Provide the (x, y) coordinate of the cell's center where the given text is located.  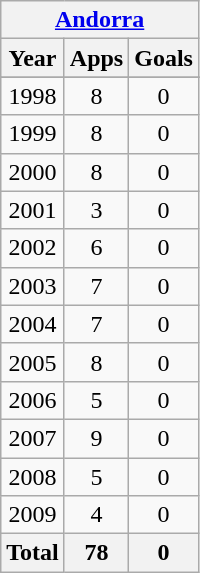
2008 (33, 477)
9 (96, 438)
1999 (33, 134)
Apps (96, 58)
6 (96, 248)
2005 (33, 362)
Year (33, 58)
2003 (33, 286)
1998 (33, 96)
2000 (33, 172)
2009 (33, 515)
Goals (164, 58)
Andorra (100, 20)
78 (96, 553)
2004 (33, 324)
2002 (33, 248)
Total (33, 553)
2001 (33, 210)
4 (96, 515)
2006 (33, 400)
3 (96, 210)
2007 (33, 438)
